Capture the cell that displays the provided text and extract its [X, Y] central coordinate. 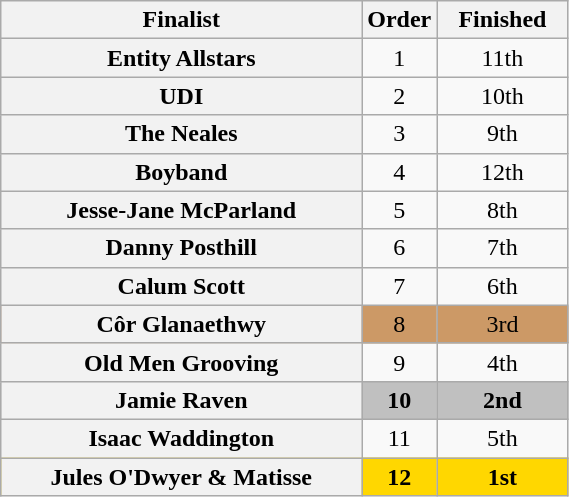
10th [502, 96]
Jesse-Jane McParland [182, 210]
Jules O'Dwyer & Matisse [182, 477]
12 [400, 477]
Côr Glanaethwy [182, 324]
7 [400, 286]
11th [502, 58]
Isaac Waddington [182, 438]
The Neales [182, 134]
8 [400, 324]
Finalist [182, 20]
Old Men Grooving [182, 362]
9th [502, 134]
UDI [182, 96]
7th [502, 248]
Boyband [182, 172]
5th [502, 438]
6th [502, 286]
12th [502, 172]
3rd [502, 324]
Jamie Raven [182, 400]
6 [400, 248]
10 [400, 400]
4th [502, 362]
1 [400, 58]
8th [502, 210]
2nd [502, 400]
4 [400, 172]
3 [400, 134]
Entity Allstars [182, 58]
Danny Posthill [182, 248]
Order [400, 20]
5 [400, 210]
2 [400, 96]
1st [502, 477]
9 [400, 362]
11 [400, 438]
Finished [502, 20]
Calum Scott [182, 286]
